Return the [x, y] coordinate for the center point of the cell that contains the specified text.  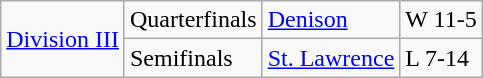
L 7-14 [441, 58]
St. Lawrence [331, 58]
W 11-5 [441, 20]
Quarterfinals [193, 20]
Semifinals [193, 58]
Division III [63, 39]
Denison [331, 20]
